Locate the cell with the specified text and output its [x, y] center coordinate. 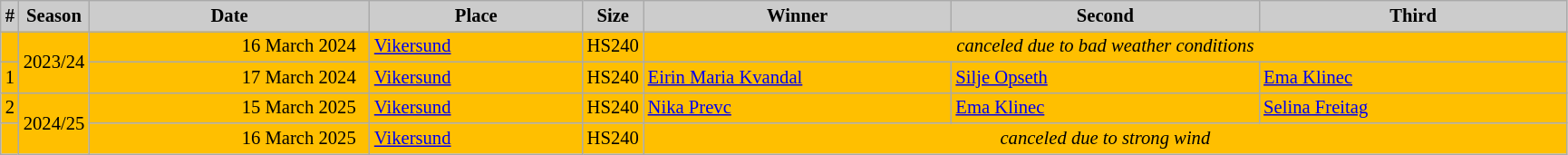
17 March 2024 [229, 77]
2 [10, 108]
canceled due to strong wind [1106, 139]
15 March 2025 [229, 108]
Winner [798, 15]
Date [229, 15]
2023/24 [54, 62]
Selina Freitag [1413, 108]
Eirin Maria Kvandal [798, 77]
1 [10, 77]
2024/25 [54, 123]
canceled due to bad weather conditions [1106, 46]
Size [613, 15]
Silje Opseth [1105, 77]
16 March 2024 [229, 46]
Nika Prevc [798, 108]
16 March 2025 [229, 139]
Place [477, 15]
Season [54, 15]
# [10, 15]
Third [1413, 15]
Second [1105, 15]
